Detect which cell encompasses the target text, then output its [X, Y] center coordinate. 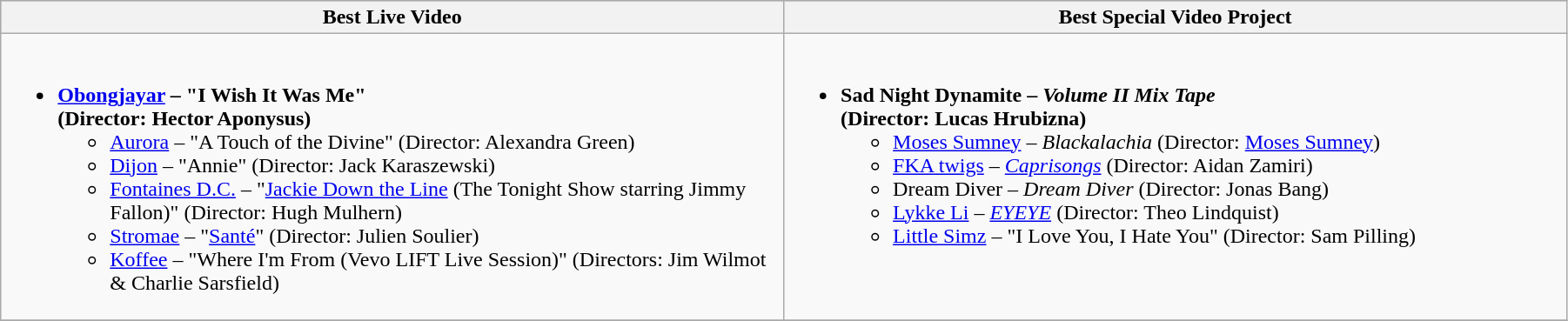
Best Live Video [392, 17]
Best Special Video Project [1176, 17]
